Return the [X, Y] coordinate for the center point of the cell that contains the specified text.  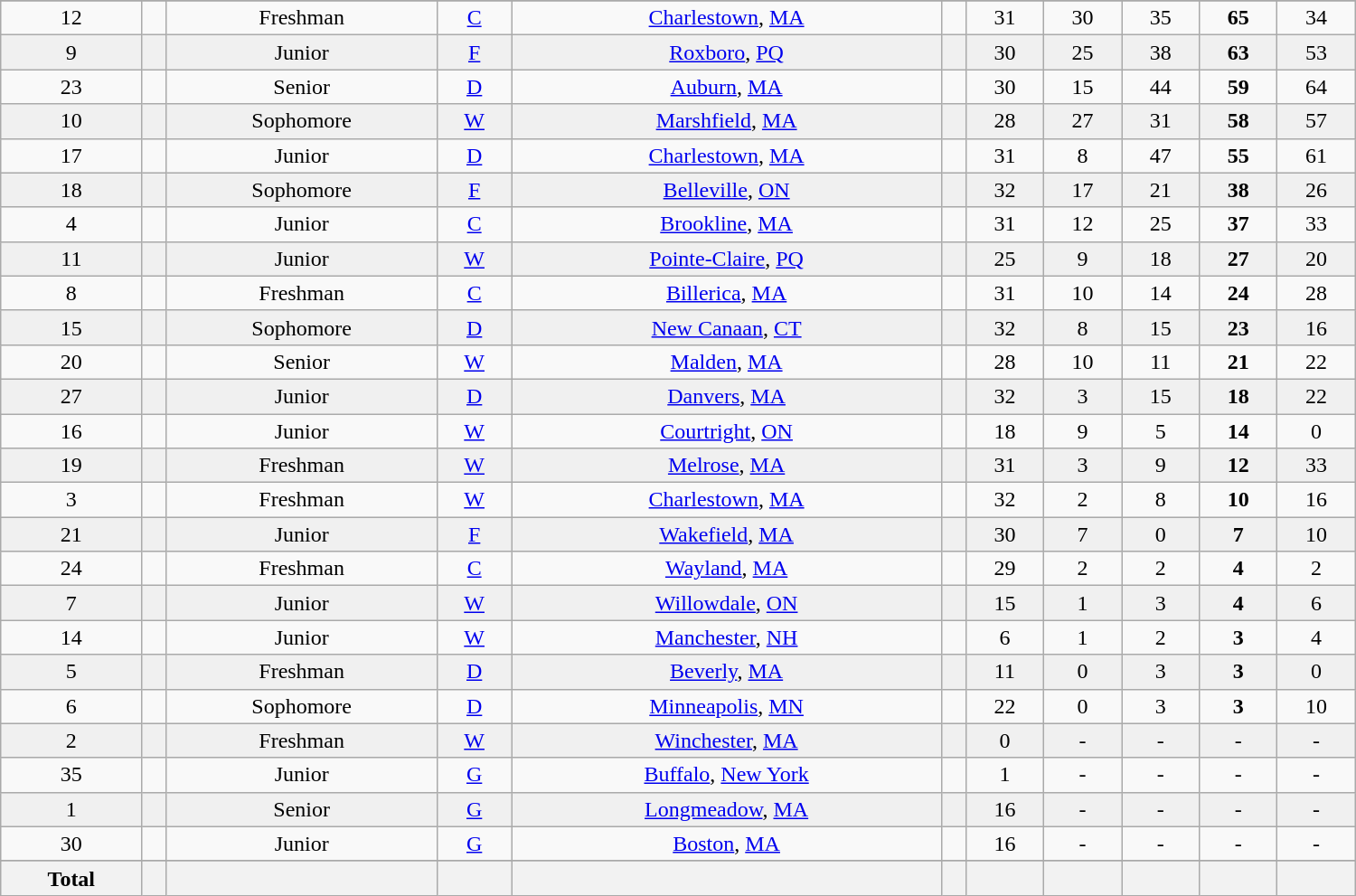
26 [1316, 190]
55 [1238, 156]
New Canaan, CT [727, 327]
Malden, MA [727, 362]
Buffalo, New York [727, 775]
Belleville, ON [727, 190]
64 [1316, 87]
Courtright, ON [727, 431]
Wakefield, MA [727, 534]
Wayland, MA [727, 569]
Melrose, MA [727, 466]
Brookline, MA [727, 224]
19 [71, 466]
Manchester, NH [727, 637]
Beverly, MA [727, 672]
Marshfield, MA [727, 121]
58 [1238, 121]
57 [1316, 121]
65 [1238, 18]
61 [1316, 156]
Total [71, 878]
Auburn, MA [727, 87]
44 [1161, 87]
47 [1161, 156]
Boston, MA [727, 844]
29 [1004, 569]
34 [1316, 18]
63 [1238, 52]
Minneapolis, MN [727, 706]
Longmeadow, MA [727, 809]
Danvers, MA [727, 396]
53 [1316, 52]
Roxboro, PQ [727, 52]
37 [1238, 224]
Billerica, MA [727, 293]
Winchester, MA [727, 740]
59 [1238, 87]
Pointe-Claire, PQ [727, 259]
Willowdale, ON [727, 603]
